Detect which cell encompasses the target text, then output its (X, Y) center coordinate. 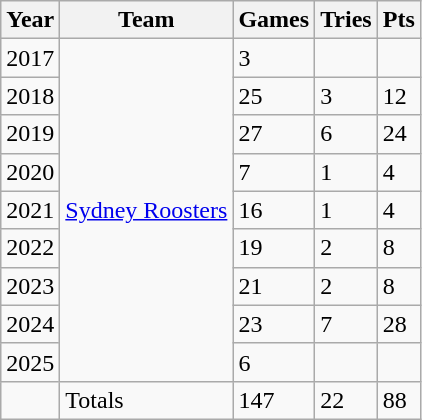
24 (398, 134)
16 (274, 210)
Pts (398, 20)
2022 (30, 248)
2024 (30, 324)
Year (30, 20)
23 (274, 324)
2019 (30, 134)
Team (146, 20)
25 (274, 96)
27 (274, 134)
2021 (30, 210)
28 (398, 324)
2017 (30, 58)
21 (274, 286)
147 (274, 400)
Games (274, 20)
22 (346, 400)
Sydney Roosters (146, 210)
19 (274, 248)
Totals (146, 400)
2023 (30, 286)
2020 (30, 172)
Tries (346, 20)
2025 (30, 362)
2018 (30, 96)
12 (398, 96)
88 (398, 400)
